Locate the cell with the specified text and output its (X, Y) center coordinate. 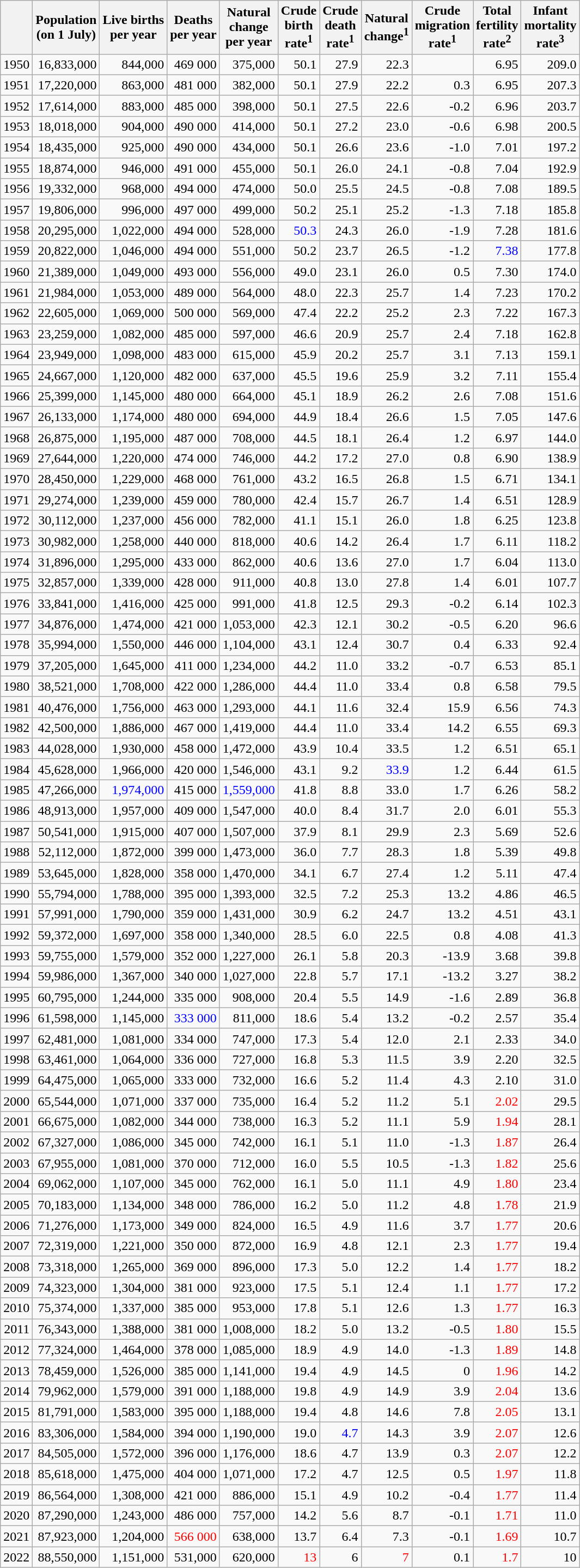
20.2 (340, 355)
0 (442, 1370)
29.5 (550, 1101)
35.4 (550, 1018)
337 000 (194, 1101)
151.6 (550, 396)
147.6 (550, 417)
911,000 (248, 583)
17.1 (387, 977)
33.2 (387, 666)
1,930,000 (133, 748)
1951 (16, 85)
1.3 (442, 1308)
382,000 (248, 85)
1,708,000 (133, 686)
414,000 (248, 126)
1963 (16, 334)
7.38 (497, 251)
24.1 (387, 168)
43.2 (298, 479)
1984 (16, 769)
1980 (16, 686)
1958 (16, 230)
378 000 (194, 1350)
28.1 (550, 1121)
7.3 (387, 1536)
1,134,000 (133, 1205)
2011 (16, 1329)
375,000 (248, 64)
420 000 (194, 769)
18.4 (340, 417)
335 000 (194, 997)
1,957,000 (133, 811)
2005 (16, 1205)
6.7 (340, 873)
30.9 (298, 914)
Crudedeathrate1 (340, 27)
60,795,000 (66, 997)
10 (550, 1557)
474,000 (248, 189)
14.0 (387, 1350)
1,645,000 (133, 666)
459 000 (194, 500)
162.8 (550, 334)
1,367,000 (133, 977)
1,339,000 (133, 583)
1986 (16, 811)
38.2 (550, 977)
200.5 (550, 126)
340 000 (194, 977)
1,046,000 (133, 251)
425 000 (194, 603)
1,008,000 (248, 1329)
71,276,000 (66, 1225)
55,794,000 (66, 894)
1,049,000 (133, 272)
404 000 (194, 1474)
1,872,000 (133, 852)
1992 (16, 935)
40.0 (298, 811)
786,000 (248, 1205)
1957 (16, 210)
359 000 (194, 914)
1962 (16, 313)
25.6 (550, 1163)
Totalfertilityrate2 (497, 27)
62,481,000 (66, 1039)
428 000 (194, 583)
2002 (16, 1143)
13.1 (550, 1412)
3.2 (442, 375)
1968 (16, 437)
13 (298, 1557)
52.6 (550, 832)
17.8 (298, 1308)
1975 (16, 583)
0.1 (442, 1557)
30,982,000 (66, 541)
456 000 (194, 521)
1.87 (497, 1143)
398,000 (248, 106)
996,000 (133, 210)
107.7 (550, 583)
493 000 (194, 272)
1,234,000 (248, 666)
48.0 (298, 292)
79,962,000 (66, 1391)
10.2 (387, 1495)
747,000 (248, 1039)
1,022,000 (133, 230)
556,000 (248, 272)
2008 (16, 1267)
2004 (16, 1184)
0.4 (442, 645)
16.9 (298, 1246)
1,244,000 (133, 997)
1969 (16, 458)
2.10 (497, 1080)
1.78 (497, 1205)
10.4 (340, 748)
6.4 (340, 1536)
6.2 (340, 914)
22.6 (387, 106)
3.27 (497, 977)
29.3 (387, 603)
1,243,000 (133, 1516)
20.3 (387, 956)
6.20 (497, 624)
6.14 (497, 603)
1,828,000 (133, 873)
2010 (16, 1308)
Infantmortality rate3 (550, 27)
2016 (16, 1432)
5.7 (340, 977)
6.55 (497, 728)
923,000 (248, 1288)
391 000 (194, 1391)
10.5 (387, 1163)
7.13 (497, 355)
1983 (16, 748)
-1.2 (442, 251)
23,949,000 (66, 355)
6.56 (497, 707)
818,000 (248, 541)
174.0 (550, 272)
Naturalchange1 (387, 27)
-0.4 (442, 1495)
13.0 (340, 583)
6.0 (340, 935)
762,000 (248, 1184)
65.1 (550, 748)
904,000 (133, 126)
66,675,000 (66, 1121)
434,000 (248, 148)
76,343,000 (66, 1329)
5.3 (340, 1059)
177.8 (550, 251)
1982 (16, 728)
21,984,000 (66, 292)
Deathsper year (194, 27)
2.04 (497, 1391)
45.1 (298, 396)
1999 (16, 1080)
2.57 (497, 1018)
336 000 (194, 1059)
1.69 (497, 1536)
6.04 (497, 562)
344 000 (194, 1121)
1,229,000 (133, 479)
59,986,000 (66, 977)
26.8 (387, 479)
712,000 (248, 1163)
1,547,000 (248, 811)
1,295,000 (133, 562)
735,000 (248, 1101)
1959 (16, 251)
25.1 (340, 210)
38,521,000 (66, 686)
18,435,000 (66, 148)
415 000 (194, 790)
50,541,000 (66, 832)
474 000 (194, 458)
70,183,000 (66, 1205)
15.9 (442, 707)
50.3 (298, 230)
1.71 (497, 1516)
637,000 (248, 375)
58.2 (550, 790)
5.39 (497, 852)
23,259,000 (66, 334)
192.9 (550, 168)
1964 (16, 355)
6.58 (497, 686)
81,791,000 (66, 1412)
30.2 (387, 624)
1,220,000 (133, 458)
26.2 (387, 396)
28.3 (387, 852)
181.6 (550, 230)
6.33 (497, 645)
491 000 (194, 168)
1,388,000 (133, 1329)
1,293,000 (248, 707)
23.1 (340, 272)
39.8 (550, 956)
22.8 (298, 977)
7.8 (442, 1412)
1,470,000 (248, 873)
8.4 (340, 811)
4.51 (497, 914)
1,065,000 (133, 1080)
40.8 (298, 583)
2006 (16, 1225)
1985 (16, 790)
Crudebirthrate1 (298, 27)
1,340,000 (248, 935)
1,584,000 (133, 1432)
2017 (16, 1453)
1,416,000 (133, 603)
1988 (16, 852)
1.89 (497, 1350)
2022 (16, 1557)
3.68 (497, 956)
7.22 (497, 313)
27,644,000 (66, 458)
43.9 (298, 748)
14.3 (387, 1432)
1977 (16, 624)
727,000 (248, 1059)
486 000 (194, 1516)
128.9 (550, 500)
134.1 (550, 479)
15.5 (550, 1329)
1,788,000 (133, 894)
481 000 (194, 85)
55.3 (550, 811)
1,085,000 (248, 1350)
1.1 (442, 1288)
597,000 (248, 334)
102.3 (550, 603)
908,000 (248, 997)
2.4 (442, 334)
1,546,000 (248, 769)
20.9 (340, 334)
73,318,000 (66, 1267)
118.2 (550, 541)
7 (387, 1557)
138.9 (550, 458)
185.8 (550, 210)
2013 (16, 1370)
1994 (16, 977)
-1.9 (442, 230)
1,265,000 (133, 1267)
1970 (16, 479)
59,372,000 (66, 935)
566 000 (194, 1536)
738,000 (248, 1121)
1,174,000 (133, 417)
45.9 (298, 355)
7.04 (497, 168)
1990 (16, 894)
67,327,000 (66, 1143)
79.5 (550, 686)
36.0 (298, 852)
1966 (16, 396)
1960 (16, 272)
33,841,000 (66, 603)
409 000 (194, 811)
500 000 (194, 313)
407 000 (194, 832)
17,614,000 (66, 106)
61,598,000 (66, 1018)
13.7 (298, 1536)
8.8 (340, 790)
26,133,000 (66, 417)
31.7 (387, 811)
1,790,000 (133, 914)
1967 (16, 417)
42.4 (298, 500)
1955 (16, 168)
2007 (16, 1246)
24.3 (340, 230)
6.44 (497, 769)
1956 (16, 189)
42,500,000 (66, 728)
64,475,000 (66, 1080)
886,000 (248, 1495)
33.0 (387, 790)
664,000 (248, 396)
32,857,000 (66, 583)
349 000 (194, 1225)
69,062,000 (66, 1184)
369 000 (194, 1267)
6.71 (497, 479)
2.20 (497, 1059)
694,000 (248, 417)
1,173,000 (133, 1225)
16,833,000 (66, 64)
757,000 (248, 1516)
75,374,000 (66, 1308)
872,000 (248, 1246)
45.5 (298, 375)
87,923,000 (66, 1536)
20.6 (550, 1225)
41.1 (298, 521)
499,000 (248, 210)
2018 (16, 1474)
1.94 (497, 1121)
6.96 (497, 106)
1991 (16, 914)
2.0 (442, 811)
159.1 (550, 355)
49.0 (298, 272)
6.25 (497, 521)
16.8 (298, 1059)
28,450,000 (66, 479)
7.28 (497, 230)
2000 (16, 1101)
-0.6 (442, 126)
1,473,000 (248, 852)
811,000 (248, 1018)
7.11 (497, 375)
1,431,000 (248, 914)
2009 (16, 1288)
-1.0 (442, 148)
16.6 (298, 1080)
2012 (16, 1350)
2015 (16, 1412)
953,000 (248, 1308)
31.0 (550, 1080)
1,204,000 (133, 1536)
1,915,000 (133, 832)
14.5 (387, 1370)
742,000 (248, 1143)
1,419,000 (248, 728)
8.7 (387, 1516)
88,550,000 (66, 1557)
23.7 (340, 251)
72,319,000 (66, 1246)
1981 (16, 707)
16.2 (298, 1205)
49.8 (550, 852)
1950 (16, 64)
16.4 (298, 1101)
34.0 (550, 1039)
1,227,000 (248, 956)
1,195,000 (133, 437)
483 000 (194, 355)
1989 (16, 873)
1,572,000 (133, 1453)
2.1 (442, 1039)
37,205,000 (66, 666)
1,190,000 (248, 1432)
1,086,000 (133, 1143)
2.6 (442, 396)
732,000 (248, 1080)
7.7 (340, 852)
10.7 (550, 1536)
399 000 (194, 852)
-0.7 (442, 666)
31,896,000 (66, 562)
446 000 (194, 645)
1,104,000 (248, 645)
896,000 (248, 1267)
5.9 (442, 1121)
1,221,000 (133, 1246)
569,000 (248, 313)
59,755,000 (66, 956)
1,064,000 (133, 1059)
123.8 (550, 521)
1,337,000 (133, 1308)
615,000 (248, 355)
1,472,000 (248, 748)
482 000 (194, 375)
396 000 (194, 1453)
28.5 (298, 935)
3.1 (442, 355)
27.5 (340, 106)
708,000 (248, 437)
394 000 (194, 1432)
440 000 (194, 541)
-1.6 (442, 997)
531,000 (194, 1557)
1993 (16, 956)
458 000 (194, 748)
422 000 (194, 686)
46.5 (550, 894)
30.7 (387, 645)
1,120,000 (133, 375)
1952 (16, 106)
638,000 (248, 1536)
564,000 (248, 292)
86,564,000 (66, 1495)
44.1 (298, 707)
487 000 (194, 437)
1971 (16, 500)
1954 (16, 148)
5.6 (340, 1516)
26.7 (387, 500)
468 000 (194, 479)
5.69 (497, 832)
Crudemigrationrate1 (442, 27)
2.05 (497, 1412)
18.1 (340, 437)
19.0 (298, 1432)
25,399,000 (66, 396)
-13.2 (442, 977)
1,559,000 (248, 790)
44,028,000 (66, 748)
27.4 (387, 873)
78,459,000 (66, 1370)
528,000 (248, 230)
2003 (16, 1163)
48,913,000 (66, 811)
1995 (16, 997)
44.5 (298, 437)
26,875,000 (66, 437)
14.6 (387, 1412)
-13.9 (442, 956)
189.5 (550, 189)
65,544,000 (66, 1101)
2020 (16, 1516)
1987 (16, 832)
25.9 (387, 375)
41.3 (550, 935)
844,000 (133, 64)
36.8 (550, 997)
4.08 (497, 935)
2014 (16, 1391)
1,304,000 (133, 1288)
34,876,000 (66, 624)
209.0 (550, 64)
348 000 (194, 1205)
883,000 (133, 106)
1,308,000 (133, 1495)
968,000 (133, 189)
2.02 (497, 1101)
780,000 (248, 500)
433 000 (194, 562)
26.5 (387, 251)
96.6 (550, 624)
1,583,000 (133, 1412)
1,550,000 (133, 645)
1,027,000 (248, 977)
40,476,000 (66, 707)
7.30 (497, 272)
746,000 (248, 458)
33.5 (387, 748)
1,507,000 (248, 832)
463 000 (194, 707)
18,874,000 (66, 168)
87,290,000 (66, 1516)
20.4 (298, 997)
5.11 (497, 873)
1996 (16, 1018)
5.8 (340, 956)
1997 (16, 1039)
170.2 (550, 292)
782,000 (248, 521)
57,991,000 (66, 914)
1,176,000 (248, 1453)
44.9 (298, 417)
11.5 (387, 1059)
7.2 (340, 894)
1,237,000 (133, 521)
1965 (16, 375)
4.86 (497, 894)
24.7 (387, 914)
69.3 (550, 728)
16.0 (298, 1163)
1973 (16, 541)
14.8 (550, 1350)
77,324,000 (66, 1350)
370 000 (194, 1163)
455,000 (248, 168)
30,112,000 (66, 521)
13.9 (387, 1453)
551,000 (248, 251)
6.90 (497, 458)
925,000 (133, 148)
1,141,000 (248, 1370)
1,107,000 (133, 1184)
Population (on 1 July) (66, 27)
2019 (16, 1495)
27.8 (387, 583)
2.33 (497, 1039)
84,505,000 (66, 1453)
1,258,000 (133, 541)
Live birthsper year (133, 27)
144.0 (550, 437)
863,000 (133, 85)
53,645,000 (66, 873)
334 000 (194, 1039)
1,966,000 (133, 769)
29,274,000 (66, 500)
27.2 (340, 126)
12.0 (387, 1039)
20,822,000 (66, 251)
7.05 (497, 417)
197.2 (550, 148)
4.3 (442, 1080)
1.96 (497, 1370)
2.89 (497, 997)
17.5 (298, 1288)
1978 (16, 645)
824,000 (248, 1225)
2001 (16, 1121)
1,286,000 (248, 686)
411 000 (194, 666)
6.97 (497, 437)
1972 (16, 521)
6.53 (497, 666)
85.1 (550, 666)
1,239,000 (133, 500)
18,018,000 (66, 126)
63,461,000 (66, 1059)
83,306,000 (66, 1432)
61.5 (550, 769)
3.7 (442, 1225)
25.3 (387, 894)
11.8 (550, 1474)
15.7 (340, 500)
1,886,000 (133, 728)
19,332,000 (66, 189)
946,000 (133, 168)
1953 (16, 126)
1,526,000 (133, 1370)
6 (340, 1557)
1976 (16, 603)
1,474,000 (133, 624)
7.01 (497, 148)
85,618,000 (66, 1474)
42.3 (298, 624)
2021 (16, 1536)
6.11 (497, 541)
52,112,000 (66, 852)
35,994,000 (66, 645)
1998 (16, 1059)
17,220,000 (66, 85)
23.4 (550, 1184)
1,151,000 (133, 1557)
469 000 (194, 64)
1,098,000 (133, 355)
8.1 (340, 832)
113.0 (550, 562)
1,464,000 (133, 1350)
7.23 (497, 292)
32.4 (387, 707)
21.9 (550, 1205)
25.5 (340, 189)
203.7 (550, 106)
47,266,000 (66, 790)
1961 (16, 292)
207.3 (550, 85)
67,955,000 (66, 1163)
50.0 (298, 189)
1,974,000 (133, 790)
74.3 (550, 707)
24,667,000 (66, 375)
1,756,000 (133, 707)
21,389,000 (66, 272)
467 000 (194, 728)
23.6 (387, 148)
74,323,000 (66, 1288)
155.4 (550, 375)
991,000 (248, 603)
1,475,000 (133, 1474)
19.8 (298, 1391)
9.2 (340, 769)
1.82 (497, 1163)
1,069,000 (133, 313)
26.1 (298, 956)
92.4 (550, 645)
45,628,000 (66, 769)
Naturalchangeper year (248, 27)
37.9 (298, 832)
1.97 (497, 1474)
19,806,000 (66, 210)
352 000 (194, 956)
29.9 (387, 832)
6.26 (497, 790)
497 000 (194, 210)
20,295,000 (66, 230)
350 000 (194, 1246)
1,697,000 (133, 935)
23.0 (387, 126)
620,000 (248, 1557)
22,605,000 (66, 313)
6.98 (497, 126)
19.6 (340, 375)
489 000 (194, 292)
46.6 (298, 334)
167.3 (550, 313)
22.5 (387, 935)
1974 (16, 562)
34.1 (298, 873)
1979 (16, 666)
761,000 (248, 479)
24.5 (387, 189)
862,000 (248, 562)
33.9 (387, 769)
1,393,000 (248, 894)
